Determine the (X, Y) coordinate at the center of the cell enclosing the given text.  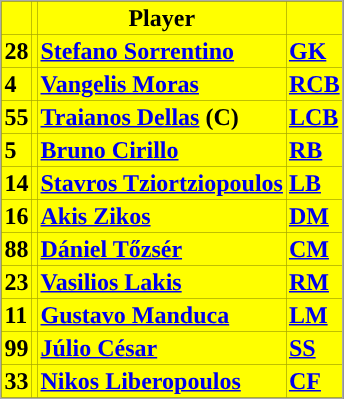
GK (314, 50)
Nikos Liberopoulos (162, 380)
CM (314, 248)
16 (17, 216)
5 (17, 150)
11 (17, 314)
55 (17, 116)
33 (17, 380)
DM (314, 216)
LB (314, 182)
14 (17, 182)
4 (17, 84)
Gustavo Manduca (162, 314)
CF (314, 380)
LCB (314, 116)
Bruno Cirillo (162, 150)
Vangelis Moras (162, 84)
Player (162, 18)
LM (314, 314)
Traianos Dellas (C) (162, 116)
Stefano Sorrentino (162, 50)
Vasilios Lakis (162, 282)
RM (314, 282)
Stavros Tziortziopoulos (162, 182)
Dániel Tőzsér (162, 248)
99 (17, 348)
Júlio César (162, 348)
Akis Zikos (162, 216)
RB (314, 150)
28 (17, 50)
88 (17, 248)
23 (17, 282)
SS (314, 348)
RCB (314, 84)
